Search for the cell housing the specified text and yield its [X, Y] center coordinate. 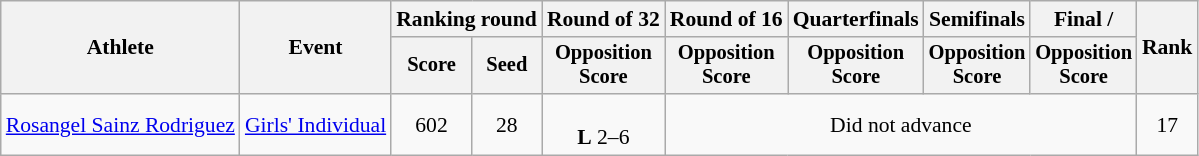
Round of 32 [604, 19]
Girls' Individual [316, 124]
Ranking round [466, 19]
Rank [1168, 48]
Rosangel Sainz Rodriguez [120, 124]
Score [432, 66]
Athlete [120, 48]
602 [432, 124]
Quarterfinals [856, 19]
Event [316, 48]
Semifinals [978, 19]
17 [1168, 124]
Round of 16 [726, 19]
Seed [507, 66]
Did not advance [901, 124]
L 2–6 [604, 124]
28 [507, 124]
Final / [1084, 19]
